Return (X, Y) of the center of cell containing provided text 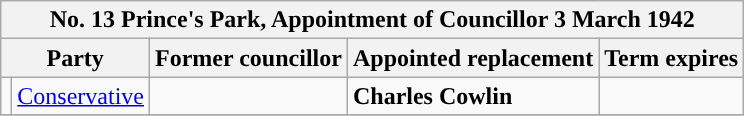
Appointed replacement (472, 58)
Party (76, 58)
Term expires (672, 58)
No. 13 Prince's Park, Appointment of Councillor 3 March 1942 (372, 20)
Charles Cowlin (472, 96)
Former councillor (249, 58)
Conservative (81, 96)
